For the text-containing cell, return its midpoint in (x, y) coordinate format. 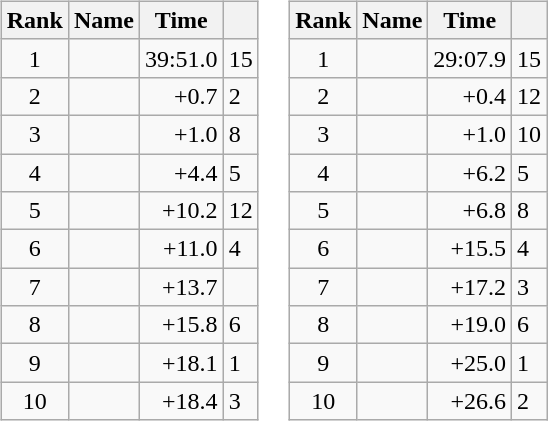
+13.7 (181, 287)
+10.2 (181, 211)
+18.1 (181, 363)
+11.0 (181, 249)
+15.8 (181, 325)
+6.8 (470, 211)
29:07.9 (470, 58)
+0.4 (470, 96)
+25.0 (470, 363)
39:51.0 (181, 58)
+4.4 (181, 173)
+18.4 (181, 401)
+26.6 (470, 401)
+19.0 (470, 325)
+17.2 (470, 287)
+0.7 (181, 96)
+15.5 (470, 249)
+6.2 (470, 173)
